Identify which cell holds the provided text, then report its (X, Y) central coordinate. 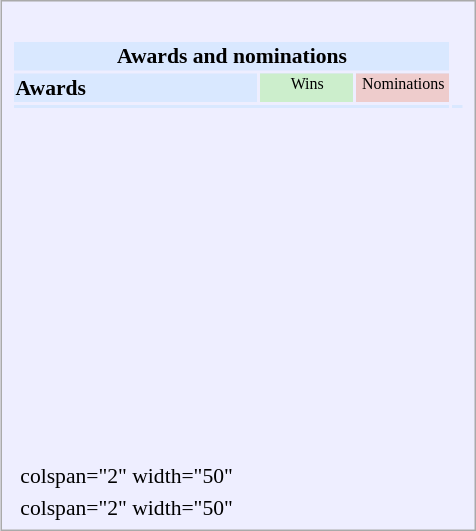
Awards (136, 87)
Awards and nominations (232, 56)
Nominations (404, 87)
Awards and nominations Awards Wins Nominations (239, 236)
Wins (308, 87)
